Return the [X, Y] coordinate for the center point of the cell that contains the specified text.  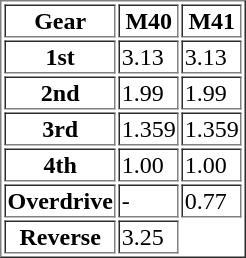
3rd [60, 128]
- [149, 200]
Reverse [60, 236]
4th [60, 164]
0.77 [212, 200]
Gear [60, 20]
Overdrive [60, 200]
M41 [212, 20]
2nd [60, 92]
M40 [149, 20]
3.25 [149, 236]
1st [60, 56]
